Detect which cell encompasses the target text, then output its (X, Y) center coordinate. 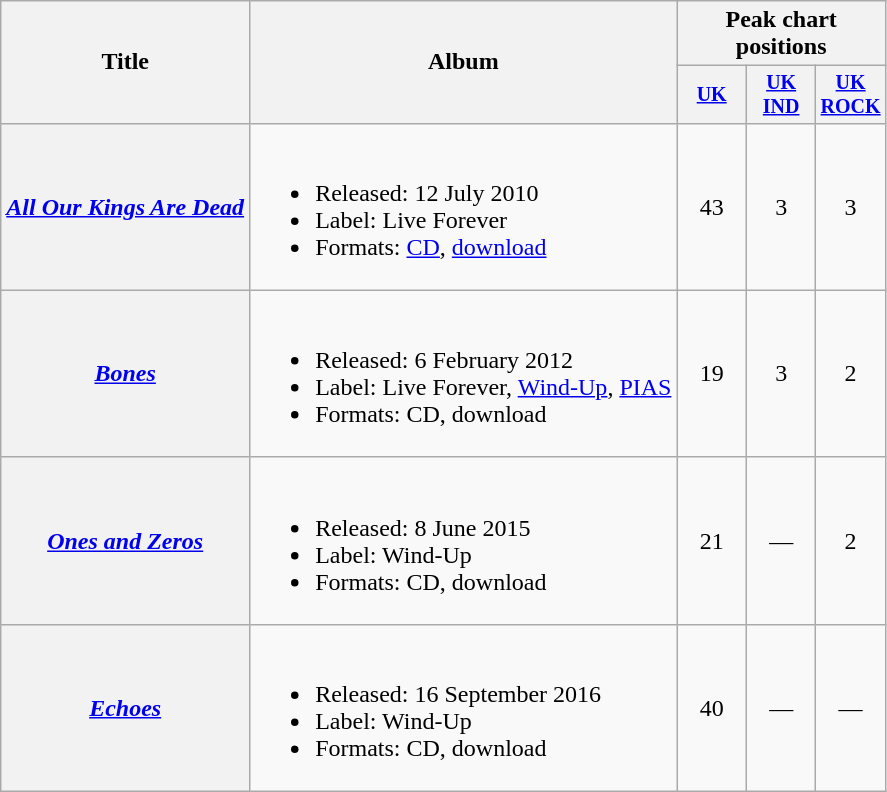
43 (712, 206)
Ones and Zeros (126, 540)
Released: 6 February 2012Label: Live Forever, Wind-Up, PIASFormats: CD, download (464, 374)
Released: 12 July 2010Label: Live ForeverFormats: CD, download (464, 206)
UKIND (780, 94)
Album (464, 62)
Peak chart positions (781, 34)
40 (712, 708)
19 (712, 374)
Echoes (126, 708)
Title (126, 62)
Released: 8 June 2015Label: Wind-UpFormats: CD, download (464, 540)
Bones (126, 374)
Released: 16 September 2016Label: Wind-UpFormats: CD, download (464, 708)
21 (712, 540)
UK (712, 94)
All Our Kings Are Dead (126, 206)
UKROCK (850, 94)
